Detect which cell encompasses the target text, then output its (x, y) center coordinate. 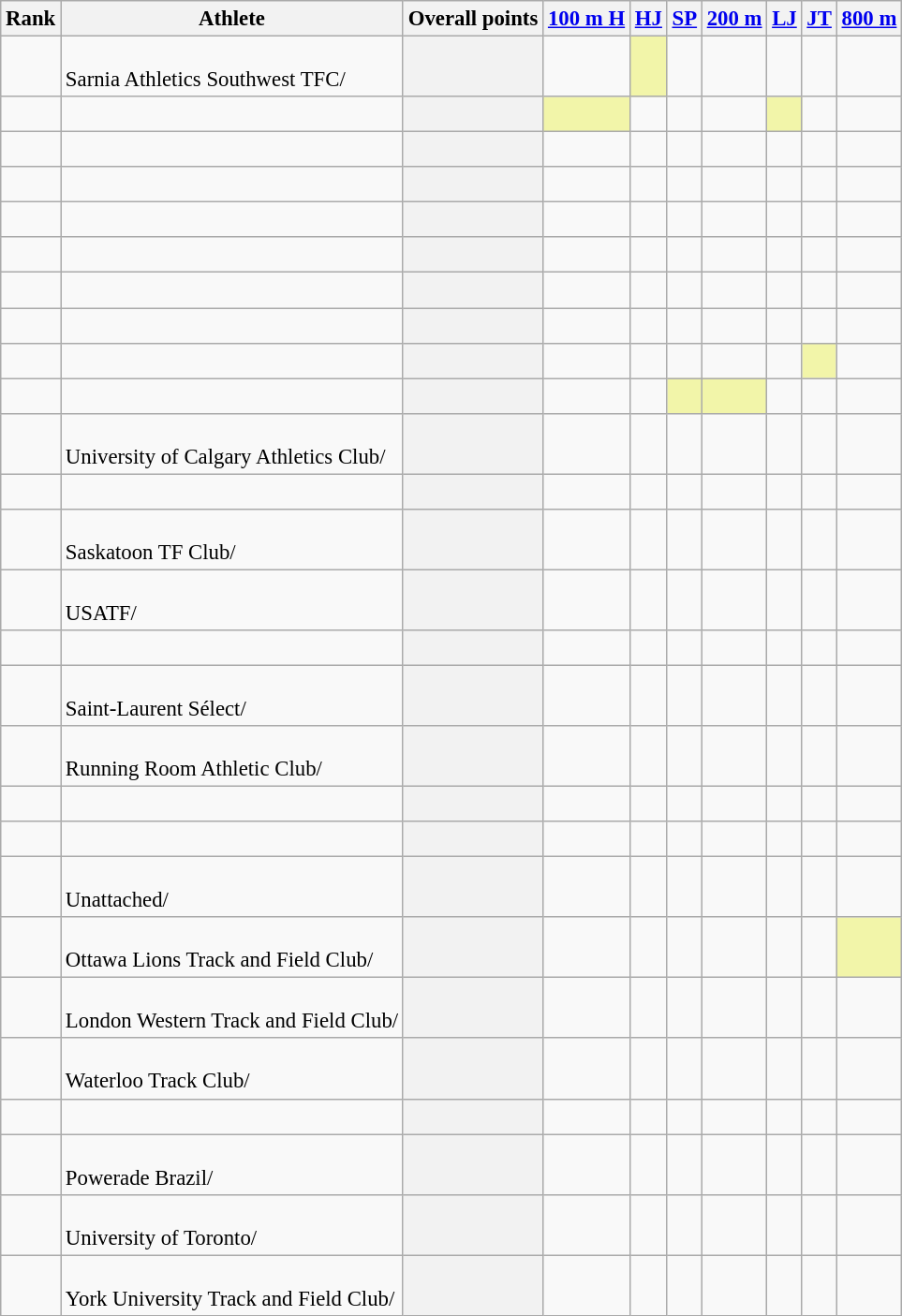
Overall points (472, 19)
HJ (648, 19)
Athlete (232, 19)
JT (819, 19)
University of Toronto/ (232, 1225)
University of Calgary Athletics Club/ (232, 444)
USATF/ (232, 599)
Waterloo Track Club/ (232, 1070)
Saskatoon TF Club/ (232, 540)
Unattached/ (232, 888)
Ottawa Lions Track and Field Club/ (232, 948)
Sarnia Athletics Southwest TFC/ (232, 67)
100 m H (586, 19)
Rank (31, 19)
Powerade Brazil/ (232, 1165)
York University Track and Field Club/ (232, 1285)
London Western Track and Field Club/ (232, 1008)
Saint-Laurent Sélect/ (232, 695)
LJ (785, 19)
SP (684, 19)
Running Room Athletic Club/ (232, 757)
200 m (734, 19)
800 m (869, 19)
